Search for the cell housing the specified text and yield its [x, y] center coordinate. 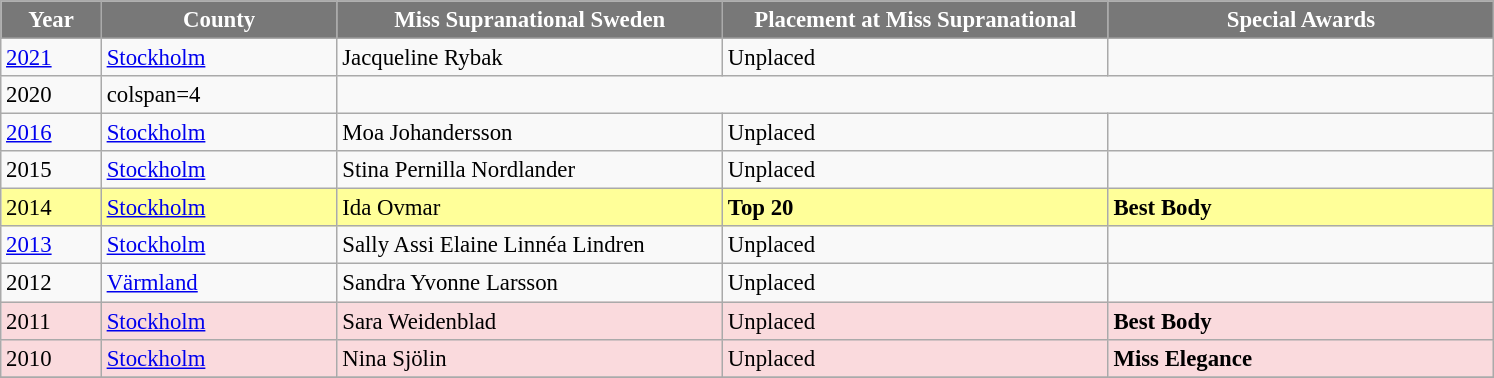
2014 [52, 208]
Miss Elegance [1301, 358]
2020 [52, 95]
Special Awards [1301, 20]
Moa Johandersson [530, 133]
Nina Sjölin [530, 358]
Jacqueline Rybak [530, 58]
Year [52, 20]
Sara Weidenblad [530, 321]
Placement at Miss Supranational [916, 20]
2010 [52, 358]
Sally Assi Elaine Linnéa Lindren [530, 245]
colspan=4 [219, 95]
2012 [52, 283]
Top 20 [916, 208]
Sandra Yvonne Larsson [530, 283]
County [219, 20]
Ida Ovmar [530, 208]
Värmland [219, 283]
2015 [52, 170]
Miss Supranational Sweden [530, 20]
Stina Pernilla Nordlander [530, 170]
2016 [52, 133]
2013 [52, 245]
2021 [52, 58]
2011 [52, 321]
